Detect which cell encompasses the target text, then output its (x, y) center coordinate. 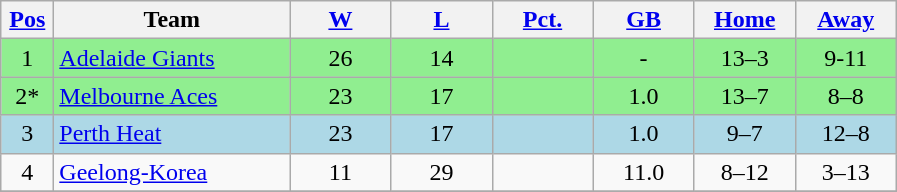
13–3 (744, 58)
3–13 (846, 172)
Perth Heat (172, 134)
2* (28, 96)
Adelaide Giants (172, 58)
Home (744, 20)
9-11 (846, 58)
Team (172, 20)
13–7 (744, 96)
Away (846, 20)
29 (442, 172)
- (644, 58)
1 (28, 58)
8–12 (744, 172)
Pos (28, 20)
3 (28, 134)
11.0 (644, 172)
9–7 (744, 134)
Pct. (542, 20)
26 (340, 58)
Geelong-Korea (172, 172)
14 (442, 58)
12–8 (846, 134)
GB (644, 20)
4 (28, 172)
W (340, 20)
Melbourne Aces (172, 96)
8–8 (846, 96)
L (442, 20)
11 (340, 172)
